From the cell containing the given text, extract its center point as (X, Y) coordinate. 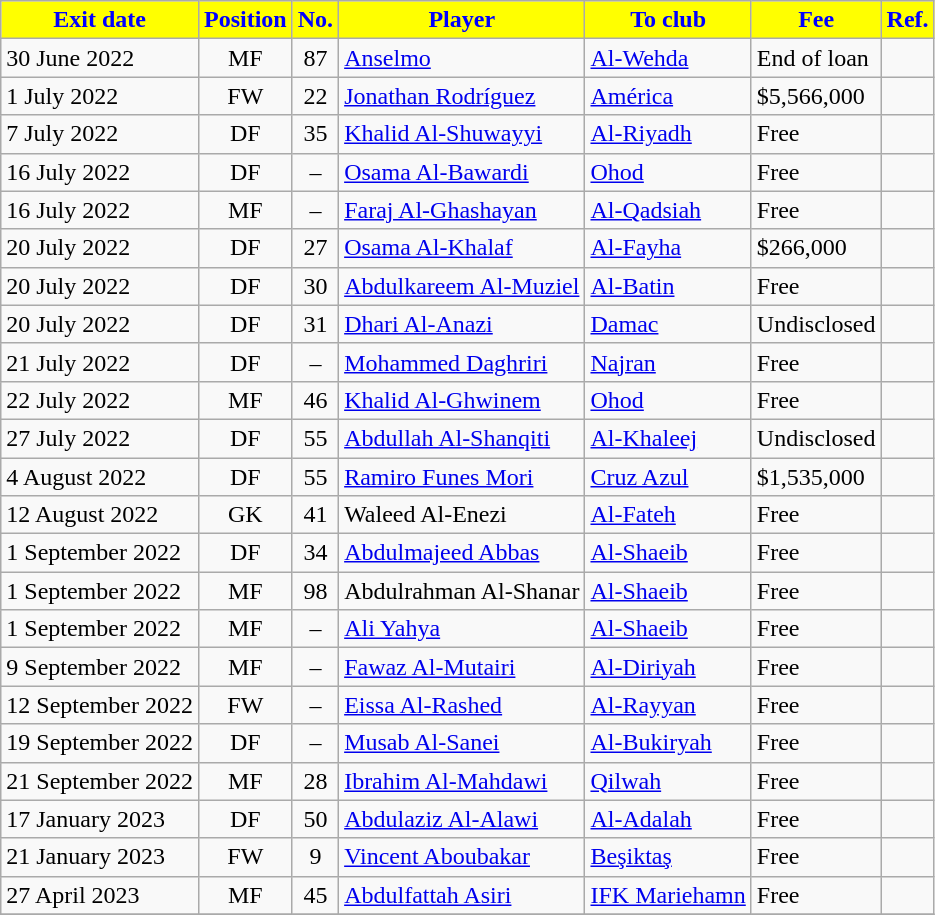
Al-Bukiryah (668, 743)
12 September 2022 (100, 705)
Osama Al-Khalaf (462, 248)
Abdullah Al-Shanqiti (462, 438)
27 July 2022 (100, 438)
9 September 2022 (100, 667)
27 April 2023 (100, 895)
Abdulfattah Asiri (462, 895)
Exit date (100, 20)
Abdulaziz Al-Alawi (462, 819)
Osama Al-Bawardi (462, 172)
Al-Fayha (668, 248)
4 August 2022 (100, 477)
21 January 2023 (100, 857)
22 July 2022 (100, 400)
Player (462, 20)
Jonathan Rodríguez (462, 96)
21 September 2022 (100, 781)
Najran (668, 362)
Vincent Aboubakar (462, 857)
87 (315, 58)
Abdulkareem Al-Muziel (462, 286)
1 July 2022 (100, 96)
9 (315, 857)
Al-Riyadh (668, 134)
Mohammed Daghriri (462, 362)
Cruz Azul (668, 477)
Al-Qadsiah (668, 210)
Ali Yahya (462, 629)
Al-Wehda (668, 58)
Musab Al-Sanei (462, 743)
$266,000 (816, 248)
Dhari Al-Anazi (462, 324)
End of loan (816, 58)
98 (315, 591)
Al-Fateh (668, 515)
30 (315, 286)
Abdulrahman Al-Shanar (462, 591)
Eissa Al-Rashed (462, 705)
35 (315, 134)
46 (315, 400)
Beşiktaş (668, 857)
50 (315, 819)
21 July 2022 (100, 362)
Position (245, 20)
34 (315, 553)
No. (315, 20)
28 (315, 781)
41 (315, 515)
América (668, 96)
Al-Adalah (668, 819)
Abdulmajeed Abbas (462, 553)
Khalid Al-Shuwayyi (462, 134)
$5,566,000 (816, 96)
Ibrahim Al-Mahdawi (462, 781)
Faraj Al-Ghashayan (462, 210)
Qilwah (668, 781)
27 (315, 248)
IFK Mariehamn (668, 895)
Khalid Al-Ghwinem (462, 400)
Al-Batin (668, 286)
7 July 2022 (100, 134)
19 September 2022 (100, 743)
Anselmo (462, 58)
GK (245, 515)
Al-Khaleej (668, 438)
$1,535,000 (816, 477)
To club (668, 20)
45 (315, 895)
22 (315, 96)
Fee (816, 20)
17 January 2023 (100, 819)
31 (315, 324)
Ref. (908, 20)
30 June 2022 (100, 58)
Al-Diriyah (668, 667)
Fawaz Al-Mutairi (462, 667)
Ramiro Funes Mori (462, 477)
Waleed Al-Enezi (462, 515)
Al-Rayyan (668, 705)
12 August 2022 (100, 515)
Damac (668, 324)
